Determine the (x, y) coordinate at the center of the cell enclosing the given text.  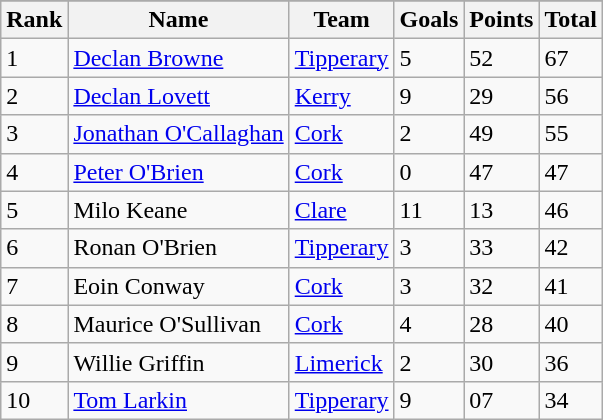
56 (571, 96)
Name (178, 20)
07 (502, 400)
Maurice O'Sullivan (178, 324)
Points (502, 20)
67 (571, 58)
32 (502, 286)
Kerry (342, 96)
13 (502, 210)
Goals (429, 20)
46 (571, 210)
42 (571, 248)
Total (571, 20)
Declan Lovett (178, 96)
Milo Keane (178, 210)
34 (571, 400)
Declan Browne (178, 58)
Eoin Conway (178, 286)
10 (34, 400)
Limerick (342, 362)
11 (429, 210)
55 (571, 134)
40 (571, 324)
Peter O'Brien (178, 172)
52 (502, 58)
8 (34, 324)
36 (571, 362)
6 (34, 248)
Clare (342, 210)
28 (502, 324)
29 (502, 96)
41 (571, 286)
Rank (34, 20)
Team (342, 20)
Tom Larkin (178, 400)
Ronan O'Brien (178, 248)
7 (34, 286)
33 (502, 248)
0 (429, 172)
1 (34, 58)
49 (502, 134)
30 (502, 362)
Willie Griffin (178, 362)
Jonathan O'Callaghan (178, 134)
